Identify which cell holds the provided text, then report its [x, y] central coordinate. 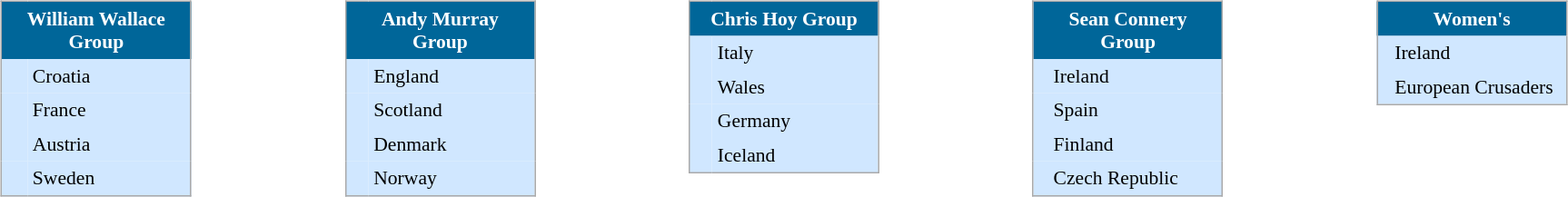
Italy [796, 54]
Norway [451, 179]
Chris Hoy Group [784, 18]
Wales [796, 87]
Women's [1472, 18]
Andy Murray Group [440, 30]
European Crusaders [1477, 87]
Iceland [796, 155]
Scotland [451, 110]
Czech Republic [1136, 179]
Sweden [109, 179]
England [451, 76]
Austria [109, 144]
Denmark [451, 144]
Sean Connery Group [1127, 30]
Croatia [109, 76]
Finland [1136, 144]
France [109, 110]
Germany [796, 121]
William Wallace Group [96, 30]
Spain [1136, 110]
